For the text-containing cell, return its midpoint in [x, y] coordinate format. 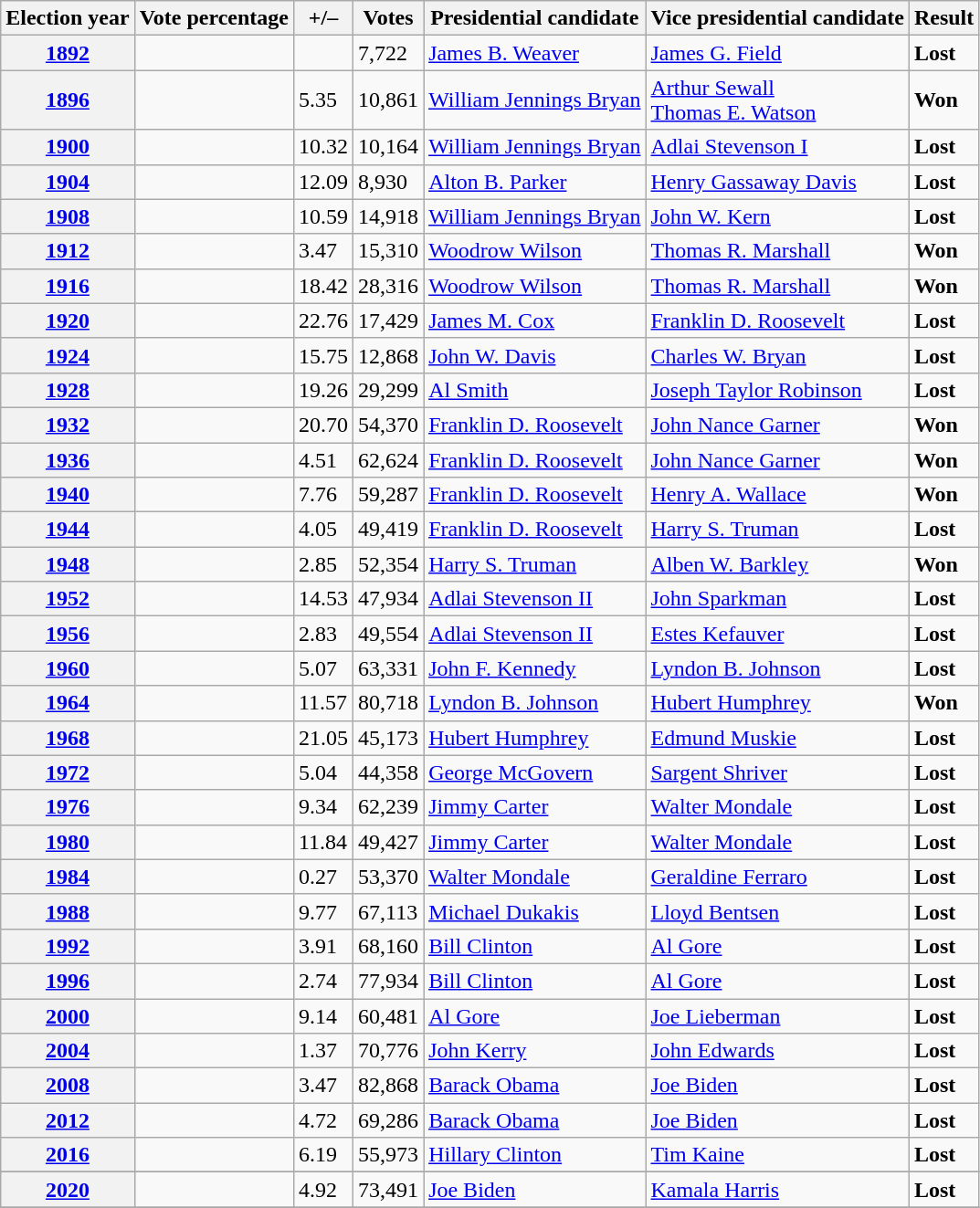
52,354 [389, 564]
10.32 [323, 147]
77,934 [389, 981]
8,930 [389, 182]
1892 [68, 53]
1948 [68, 564]
14.53 [323, 599]
9.14 [323, 1016]
John W. Davis [535, 355]
John Kerry [535, 1051]
53,370 [389, 877]
2020 [68, 1190]
1904 [68, 182]
1996 [68, 981]
49,427 [389, 842]
1924 [68, 355]
7.76 [323, 495]
73,491 [389, 1190]
2016 [68, 1155]
Charles W. Bryan [777, 355]
Tim Kaine [777, 1155]
Joe Lieberman [777, 1016]
Presidential candidate [535, 18]
2004 [68, 1051]
4.72 [323, 1120]
Al Smith [535, 390]
1980 [68, 842]
45,173 [389, 738]
20.70 [323, 425]
18.42 [323, 286]
John Edwards [777, 1051]
1912 [68, 251]
Lloyd Bentsen [777, 911]
1928 [68, 390]
80,718 [389, 703]
John W. Kern [777, 216]
James G. Field [777, 53]
1968 [68, 738]
1952 [68, 599]
Henry Gassaway Davis [777, 182]
0.27 [323, 877]
Michael Dukakis [535, 911]
1960 [68, 668]
James M. Cox [535, 320]
John Sparkman [777, 599]
1920 [68, 320]
29,299 [389, 390]
55,973 [389, 1155]
15.75 [323, 355]
49,554 [389, 634]
1916 [68, 286]
Arthur SewallThomas E. Watson [777, 100]
6.19 [323, 1155]
Joseph Taylor Robinson [777, 390]
21.05 [323, 738]
Sargent Shriver [777, 772]
22.76 [323, 320]
44,358 [389, 772]
Kamala Harris [777, 1190]
1944 [68, 530]
Estes Kefauver [777, 634]
Edmund Muskie [777, 738]
54,370 [389, 425]
James B. Weaver [535, 53]
1988 [68, 911]
2008 [68, 1086]
2000 [68, 1016]
63,331 [389, 668]
John F. Kennedy [535, 668]
1956 [68, 634]
1992 [68, 946]
+/– [323, 18]
60,481 [389, 1016]
Election year [68, 18]
Hillary Clinton [535, 1155]
10,164 [389, 147]
12,868 [389, 355]
2.85 [323, 564]
1976 [68, 807]
68,160 [389, 946]
4.05 [323, 530]
Geraldine Ferraro [777, 877]
10,861 [389, 100]
69,286 [389, 1120]
59,287 [389, 495]
4.51 [323, 459]
Vice presidential candidate [777, 18]
11.57 [323, 703]
1972 [68, 772]
14,918 [389, 216]
1940 [68, 495]
9.77 [323, 911]
28,316 [389, 286]
3.91 [323, 946]
1984 [68, 877]
5.35 [323, 100]
9.34 [323, 807]
Result [943, 18]
70,776 [389, 1051]
17,429 [389, 320]
1896 [68, 100]
62,239 [389, 807]
George McGovern [535, 772]
12.09 [323, 182]
Alton B. Parker [535, 182]
2012 [68, 1120]
11.84 [323, 842]
Henry A. Wallace [777, 495]
1.37 [323, 1051]
1908 [68, 216]
2.74 [323, 981]
1900 [68, 147]
Alben W. Barkley [777, 564]
15,310 [389, 251]
49,419 [389, 530]
Vote percentage [214, 18]
Adlai Stevenson I [777, 147]
1936 [68, 459]
1964 [68, 703]
Votes [389, 18]
4.92 [323, 1190]
5.04 [323, 772]
5.07 [323, 668]
19.26 [323, 390]
10.59 [323, 216]
7,722 [389, 53]
67,113 [389, 911]
1932 [68, 425]
82,868 [389, 1086]
2.83 [323, 634]
47,934 [389, 599]
62,624 [389, 459]
